Return (X, Y) of the center of cell containing provided text 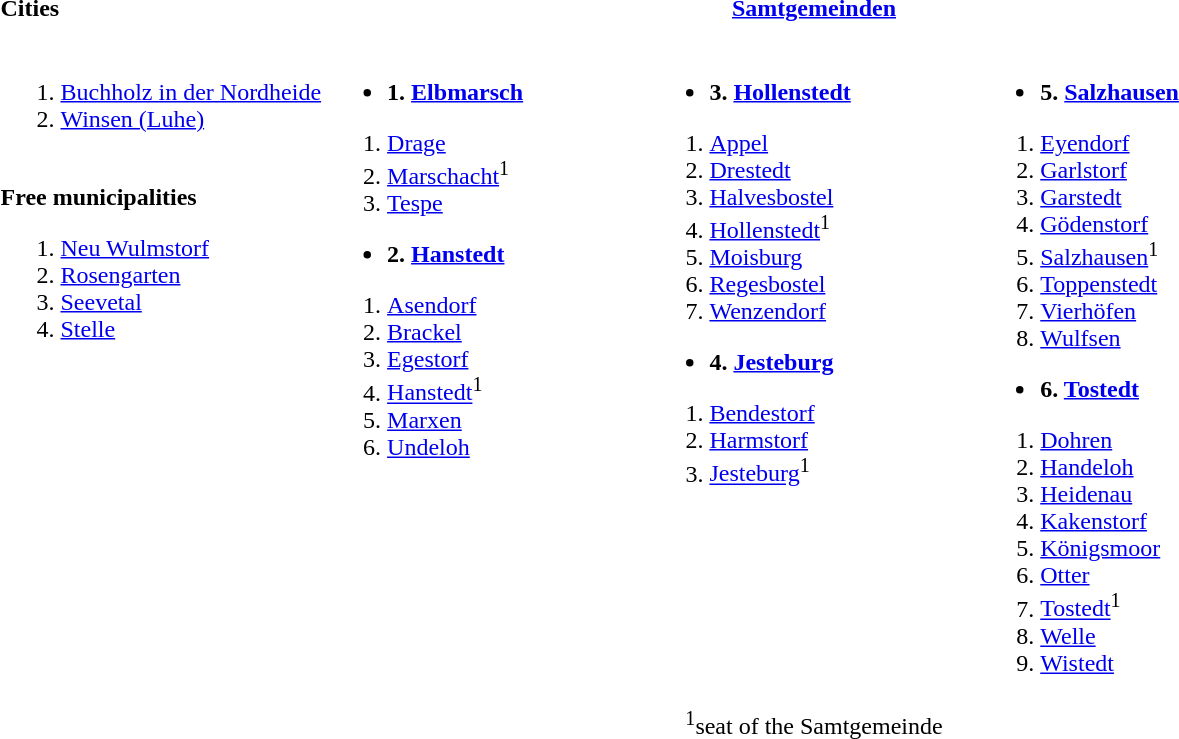
1. ElbmarschDrageMarschacht1Tespe2. HanstedtAsendorfBrackelEgestorfHanstedt1MarxenUndeloh (486, 364)
3. HollenstedtAppelDrestedtHalvesbostelHollenstedt1MoisburgRegesbostelWenzendorf4. JesteburgBendestorfHarmstorfJesteburg1 (812, 364)
